For the text-containing cell, return its midpoint in (X, Y) coordinate format. 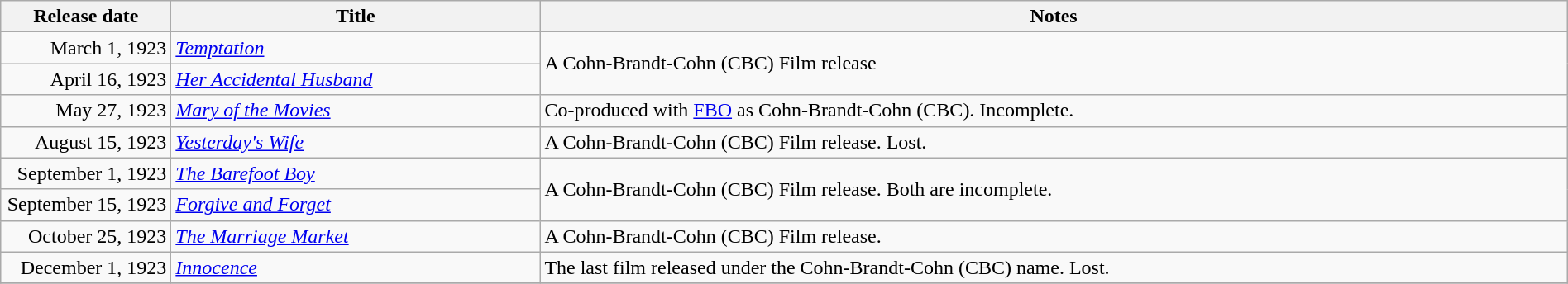
Notes (1054, 17)
A Cohn-Brandt-Cohn (CBC) Film release. Lost. (1054, 142)
A Cohn-Brandt-Cohn (CBC) Film release. (1054, 236)
August 15, 1923 (86, 142)
December 1, 1923 (86, 267)
The last film released under the Cohn-Brandt-Cohn (CBC) name. Lost. (1054, 267)
Release date (86, 17)
Title (356, 17)
Forgive and Forget (356, 205)
September 1, 1923 (86, 173)
The Barefoot Boy (356, 173)
The Marriage Market (356, 236)
September 15, 1923 (86, 205)
April 16, 1923 (86, 79)
Yesterday's Wife (356, 142)
Innocence (356, 267)
Mary of the Movies (356, 111)
Her Accidental Husband (356, 79)
October 25, 1923 (86, 236)
A Cohn-Brandt-Cohn (CBC) Film release (1054, 64)
Temptation (356, 48)
A Cohn-Brandt-Cohn (CBC) Film release. Both are incomplete. (1054, 189)
May 27, 1923 (86, 111)
Co-produced with FBO as Cohn-Brandt-Cohn (CBC). Incomplete. (1054, 111)
March 1, 1923 (86, 48)
